Search for the cell housing the specified text and yield its (x, y) center coordinate. 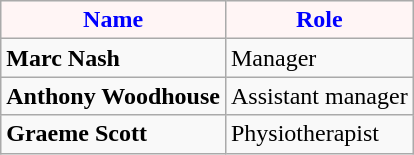
Anthony Woodhouse (114, 96)
Manager (319, 58)
Assistant manager (319, 96)
Physiotherapist (319, 134)
Graeme Scott (114, 134)
Role (319, 20)
Name (114, 20)
Marc Nash (114, 58)
